Provide the [X, Y] coordinate of the cell's center where the given text is located.  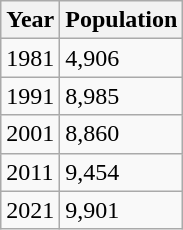
9,454 [122, 172]
8,985 [122, 96]
1991 [30, 96]
2021 [30, 210]
4,906 [122, 58]
9,901 [122, 210]
8,860 [122, 134]
Year [30, 20]
2011 [30, 172]
1981 [30, 58]
2001 [30, 134]
Population [122, 20]
